Pinpoint the cell where the given text exists, returning its (x, y) midpoint coordinate. 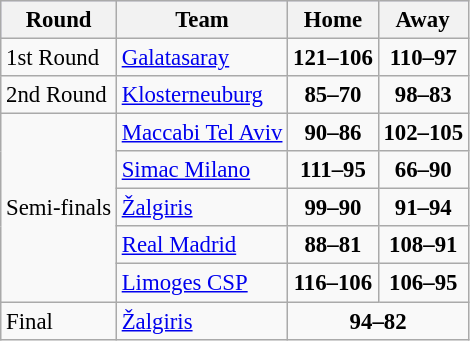
Home (333, 20)
121–106 (333, 58)
106–95 (423, 283)
Semi-finals (59, 208)
90–86 (333, 133)
Team (202, 20)
85–70 (333, 95)
1st Round (59, 58)
Klosterneuburg (202, 95)
91–94 (423, 208)
Final (59, 321)
Simac Milano (202, 170)
102–105 (423, 133)
2nd Round (59, 95)
116–106 (333, 283)
Away (423, 20)
Limoges CSP (202, 283)
94–82 (378, 321)
99–90 (333, 208)
Real Madrid (202, 245)
110–97 (423, 58)
108–91 (423, 245)
Galatasaray (202, 58)
Maccabi Tel Aviv (202, 133)
Round (59, 20)
88–81 (333, 245)
66–90 (423, 170)
98–83 (423, 95)
111–95 (333, 170)
